For the text-containing cell, return its midpoint in [x, y] coordinate format. 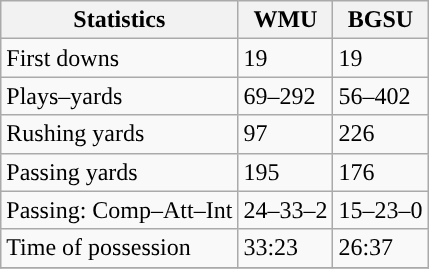
First downs [120, 58]
226 [380, 134]
Rushing yards [120, 134]
69–292 [286, 96]
Time of possession [120, 248]
97 [286, 134]
BGSU [380, 20]
Plays–yards [120, 96]
176 [380, 172]
26:37 [380, 248]
Passing yards [120, 172]
195 [286, 172]
56–402 [380, 96]
24–33–2 [286, 210]
Passing: Comp–Att–Int [120, 210]
33:23 [286, 248]
15–23–0 [380, 210]
WMU [286, 20]
Statistics [120, 20]
